Scan for the cell matching the given text and deliver its [x, y] coordinate at center. 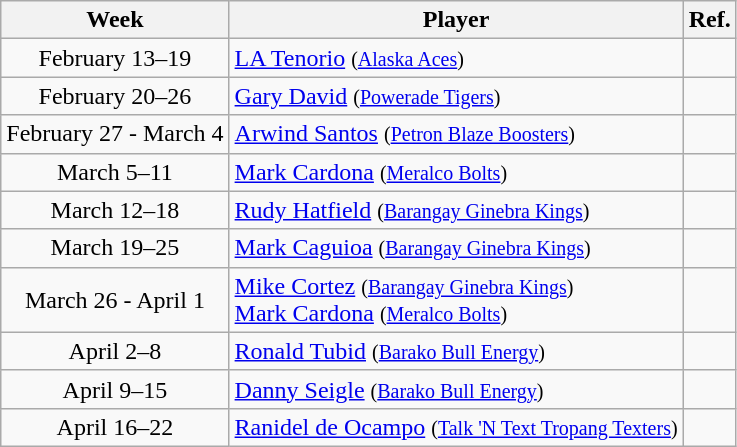
March 26 - April 1 [115, 300]
March 19–25 [115, 248]
Week [115, 20]
March 5–11 [115, 172]
Ranidel de Ocampo (Talk 'N Text Tropang Texters) [456, 427]
LA Tenorio (Alaska Aces) [456, 58]
February 27 - March 4 [115, 134]
Ref. [710, 20]
Danny Seigle (Barako Bull Energy) [456, 389]
Rudy Hatfield (Barangay Ginebra Kings) [456, 210]
Ronald Tubid (Barako Bull Energy) [456, 351]
April 9–15 [115, 389]
Player [456, 20]
April 2–8 [115, 351]
Mark Cardona (Meralco Bolts) [456, 172]
April 16–22 [115, 427]
Mark Caguioa (Barangay Ginebra Kings) [456, 248]
March 12–18 [115, 210]
February 20–26 [115, 96]
Mike Cortez (Barangay Ginebra Kings)Mark Cardona (Meralco Bolts) [456, 300]
Arwind Santos (Petron Blaze Boosters) [456, 134]
February 13–19 [115, 58]
Gary David (Powerade Tigers) [456, 96]
